From the cell containing the given text, extract its center point as [X, Y] coordinate. 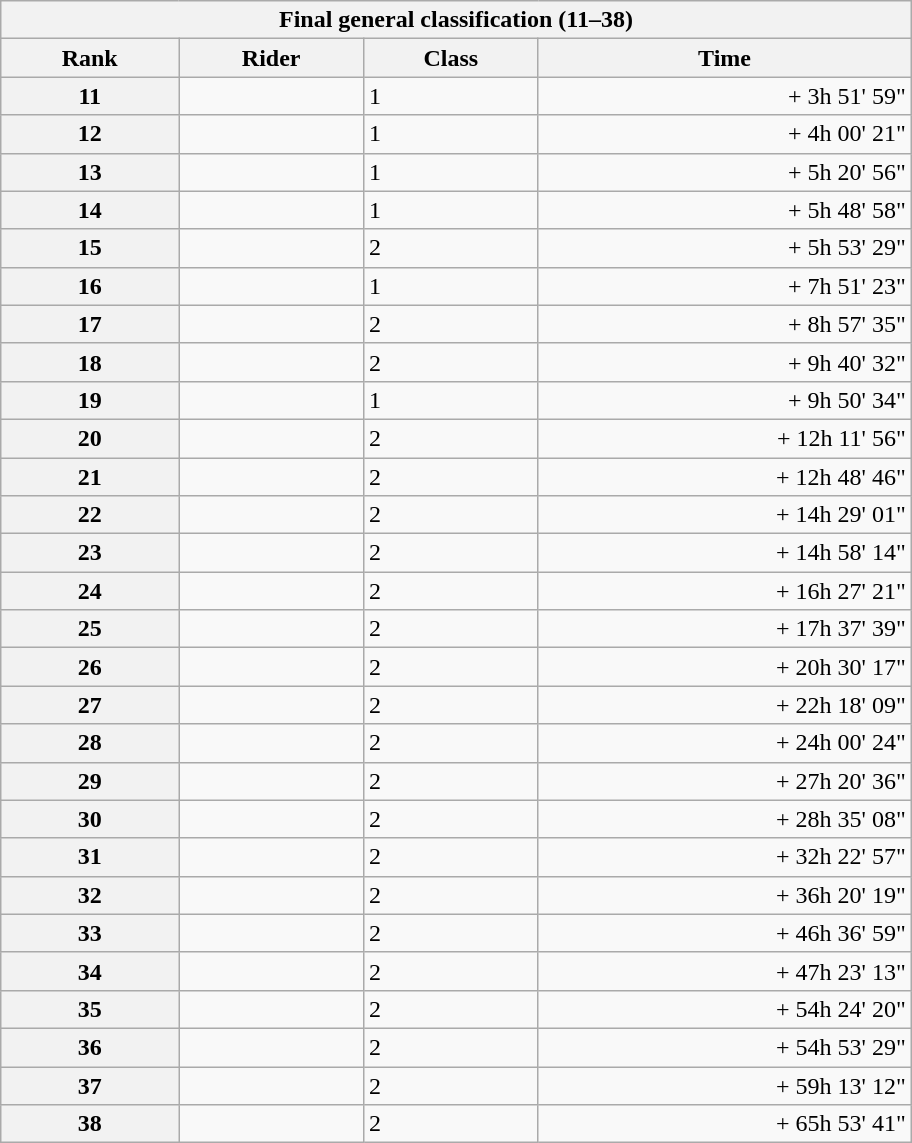
+ 9h 50' 34" [724, 400]
36 [90, 1047]
13 [90, 172]
+ 36h 20' 19" [724, 895]
+ 24h 00' 24" [724, 743]
+ 46h 36' 59" [724, 933]
+ 4h 00' 21" [724, 134]
+ 7h 51' 23" [724, 286]
31 [90, 857]
+ 54h 24' 20" [724, 1009]
24 [90, 591]
+ 14h 29' 01" [724, 515]
30 [90, 819]
+ 17h 37' 39" [724, 629]
Class [451, 58]
32 [90, 895]
26 [90, 667]
+ 65h 53' 41" [724, 1124]
+ 32h 22' 57" [724, 857]
Time [724, 58]
34 [90, 971]
Final general classification (11–38) [456, 20]
Rider [272, 58]
17 [90, 324]
+ 27h 20' 36" [724, 781]
+ 22h 18' 09" [724, 705]
18 [90, 362]
+ 9h 40' 32" [724, 362]
15 [90, 248]
37 [90, 1085]
19 [90, 400]
+ 5h 20' 56" [724, 172]
22 [90, 515]
12 [90, 134]
+ 59h 13' 12" [724, 1085]
+ 8h 57' 35" [724, 324]
29 [90, 781]
+ 16h 27' 21" [724, 591]
+ 28h 35' 08" [724, 819]
+ 12h 48' 46" [724, 477]
+ 5h 48' 58" [724, 210]
Rank [90, 58]
35 [90, 1009]
11 [90, 96]
28 [90, 743]
38 [90, 1124]
20 [90, 438]
33 [90, 933]
+ 20h 30' 17" [724, 667]
+ 5h 53' 29" [724, 248]
+ 14h 58' 14" [724, 553]
+ 47h 23' 13" [724, 971]
27 [90, 705]
+ 3h 51' 59" [724, 96]
16 [90, 286]
+ 54h 53' 29" [724, 1047]
25 [90, 629]
23 [90, 553]
21 [90, 477]
14 [90, 210]
+ 12h 11' 56" [724, 438]
